Determine the (X, Y) coordinate at the center of the cell enclosing the given text.  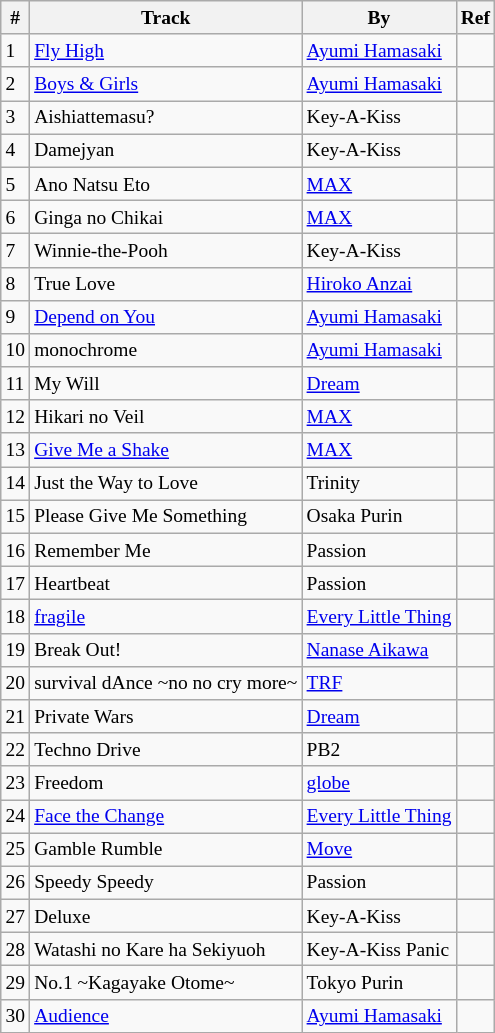
Heartbeat (166, 584)
Move (379, 850)
Remember Me (166, 550)
Give Me a Shake (166, 450)
Aishiattemasu? (166, 118)
True Love (166, 284)
Boys & Girls (166, 84)
3 (16, 118)
6 (16, 216)
27 (16, 916)
12 (16, 416)
29 (16, 982)
PB2 (379, 750)
30 (16, 1016)
# (16, 18)
18 (16, 616)
Freedom (166, 782)
Watashi no Kare ha Sekiyuoh (166, 950)
28 (16, 950)
Nanase Aikawa (379, 650)
Gamble Rumble (166, 850)
22 (16, 750)
4 (16, 150)
5 (16, 184)
21 (16, 716)
survival dAnce ~no no cry more~ (166, 682)
Track (166, 18)
By (379, 18)
11 (16, 384)
Tokyo Purin (379, 982)
2 (16, 84)
TRF (379, 682)
Winnie-the-Pooh (166, 250)
Fly High (166, 50)
Hikari no Veil (166, 416)
Audience (166, 1016)
Speedy Speedy (166, 882)
7 (16, 250)
10 (16, 350)
Trinity (379, 484)
Please Give Me Something (166, 516)
25 (16, 850)
26 (16, 882)
Deluxe (166, 916)
Ginga no Chikai (166, 216)
No.1 ~Kagayake Otome~ (166, 982)
23 (16, 782)
14 (16, 484)
Break Out! (166, 650)
Private Wars (166, 716)
fragile (166, 616)
monochrome (166, 350)
Key-A-Kiss Panic (379, 950)
24 (16, 816)
Hiroko Anzai (379, 284)
1 (16, 50)
20 (16, 682)
16 (16, 550)
Techno Drive (166, 750)
13 (16, 450)
15 (16, 516)
My Will (166, 384)
Just the Way to Love (166, 484)
8 (16, 284)
19 (16, 650)
Damejyan (166, 150)
Depend on You (166, 316)
Ano Natsu Eto (166, 184)
Ref (476, 18)
9 (16, 316)
Face the Change (166, 816)
globe (379, 782)
17 (16, 584)
Osaka Purin (379, 516)
